Capture the cell that displays the provided text and extract its (x, y) central coordinate. 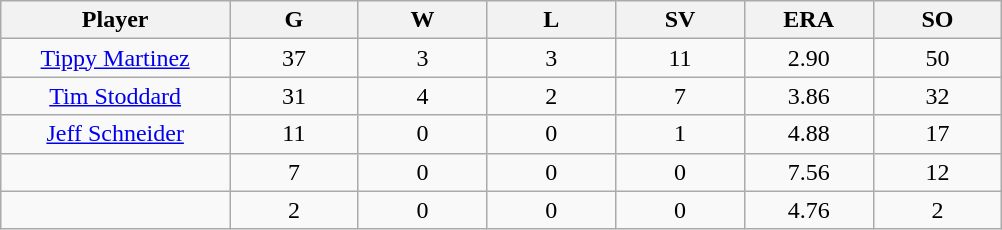
3.86 (808, 96)
SO (938, 20)
Jeff Schneider (116, 134)
1 (680, 134)
Tim Stoddard (116, 96)
7.56 (808, 172)
L (552, 20)
W (422, 20)
Player (116, 20)
17 (938, 134)
4 (422, 96)
37 (294, 58)
50 (938, 58)
32 (938, 96)
ERA (808, 20)
12 (938, 172)
Tippy Martinez (116, 58)
G (294, 20)
31 (294, 96)
4.76 (808, 210)
4.88 (808, 134)
SV (680, 20)
2.90 (808, 58)
